Return [x, y] of the center of cell containing provided text 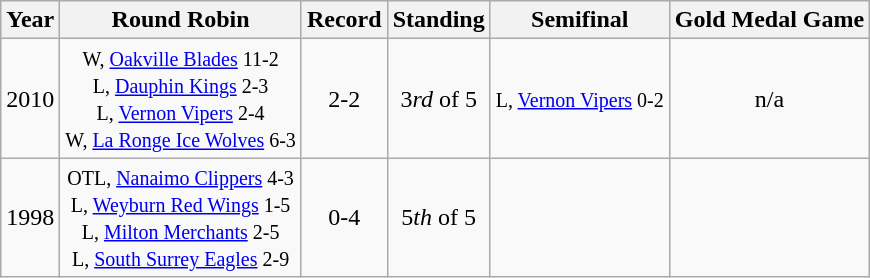
Semifinal [580, 20]
Gold Medal Game [769, 20]
Record [344, 20]
2-2 [344, 98]
3rd of 5 [438, 98]
2010 [30, 98]
5th of 5 [438, 218]
0-4 [344, 218]
OTL, Nanaimo Clippers 4-3L, Weyburn Red Wings 1-5L, Milton Merchants 2-5L, South Surrey Eagles 2-9 [181, 218]
n/a [769, 98]
Round Robin [181, 20]
L, Vernon Vipers 0-2 [580, 98]
Standing [438, 20]
Year [30, 20]
W, Oakville Blades 11-2L, Dauphin Kings 2-3L, Vernon Vipers 2-4W, La Ronge Ice Wolves 6-3 [181, 98]
1998 [30, 218]
